Pinpoint the cell where the given text exists, returning its [X, Y] midpoint coordinate. 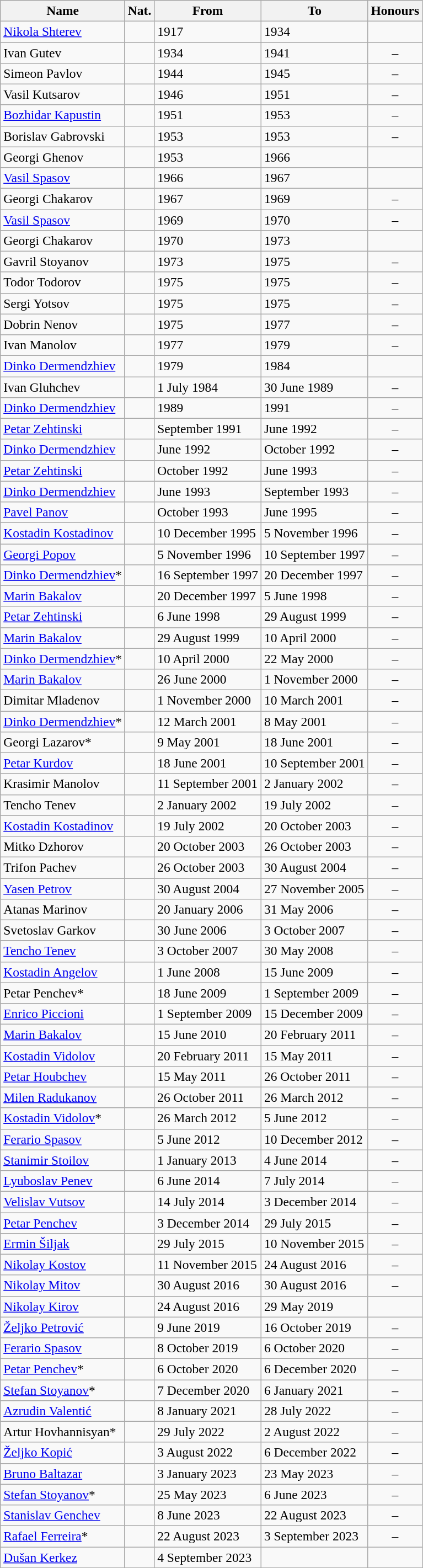
5 June 1998 [314, 596]
Georgi Lazarov* [63, 742]
11 November 2015 [208, 1265]
Borislav Gabrovski [63, 136]
Artur Hovhannisyan* [63, 1432]
4 September 2023 [208, 1557]
29 July 2022 [208, 1432]
Bozhidar Kapustin [63, 115]
10 December 2012 [314, 1139]
22 May 2000 [314, 659]
Mitko Dzhorov [63, 846]
14 July 2014 [208, 1202]
Nikolay Kostov [63, 1265]
8 May 2001 [314, 721]
Kostadin Vidolov* [63, 1118]
1 January 2013 [208, 1160]
15 June 2010 [208, 1034]
3 January 2023 [208, 1474]
15 December 2009 [314, 1014]
27 November 2005 [314, 888]
Vasil Kutsarov [63, 94]
10 December 1995 [208, 533]
Kostadin Vidolov [63, 1055]
10 September 1997 [314, 554]
Velislav Vutsov [63, 1202]
30 May 2008 [314, 951]
20 January 2006 [208, 909]
To [314, 10]
29 May 2019 [314, 1306]
23 May 2023 [314, 1474]
Georgi Popov [63, 554]
Lyuboslav Penev [63, 1181]
June 1995 [314, 512]
1945 [314, 73]
1 June 2008 [208, 972]
9 May 2001 [208, 742]
Milen Radukanov [63, 1097]
10 March 2001 [314, 700]
4 June 2014 [314, 1160]
1991 [314, 408]
Todor Todorov [63, 282]
Ivan Manolov [63, 345]
6 December 2022 [314, 1453]
September 1993 [314, 492]
Nikolay Kirov [63, 1306]
Simeon Pavlov [63, 73]
12 March 2001 [208, 721]
6 June 2014 [208, 1181]
Ivan Gutev [63, 52]
6 December 2020 [314, 1369]
Trifon Pachev [63, 867]
9 June 2019 [208, 1327]
Stanislav Genchev [63, 1515]
1946 [208, 94]
6 June 2023 [314, 1495]
3 August 2022 [208, 1453]
Nat. [139, 10]
From [208, 10]
Honours [395, 10]
Stanimir Stoilov [63, 1160]
25 May 2023 [208, 1495]
7 July 2014 [314, 1181]
8 June 2023 [208, 1515]
1917 [208, 31]
Željko Kopić [63, 1453]
October 1993 [208, 512]
18 June 2009 [208, 993]
Petar Penchev [63, 1223]
28 July 2022 [314, 1411]
6 January 2021 [314, 1390]
Name [63, 10]
10 November 2015 [314, 1244]
September 1991 [208, 429]
Sergi Yotsov [63, 303]
Nikolay Mitov [63, 1286]
26 June 2000 [208, 679]
Atanas Marinov [63, 909]
10 September 2001 [314, 763]
1941 [314, 52]
6 June 1998 [208, 617]
Pavel Panov [63, 512]
7 December 2020 [208, 1390]
30 June 2006 [208, 930]
Petar Houbchev [63, 1076]
Željko Petrović [63, 1327]
Enrico Piccioni [63, 1014]
15 June 2009 [314, 972]
Yasen Petrov [63, 888]
Rafael Ferreira* [63, 1536]
Krasimir Manolov [63, 784]
Svetoslav Garkov [63, 930]
16 September 1997 [208, 575]
Dušan Kerkez [63, 1557]
16 October 2019 [314, 1327]
1 July 1984 [208, 387]
2 August 2022 [314, 1432]
1984 [314, 366]
Ivan Gluhchev [63, 387]
Ermin Šiljak [63, 1244]
11 September 2001 [208, 784]
Dobrin Nenov [63, 324]
1989 [208, 408]
Dimitar Mladenov [63, 700]
Georgi Ghenov [63, 157]
30 June 1989 [314, 387]
1944 [208, 73]
Kostadin Angelov [63, 972]
31 May 2006 [314, 909]
3 September 2023 [314, 1536]
Gavril Stoyanov [63, 262]
8 October 2019 [208, 1348]
8 January 2021 [208, 1411]
Bruno Baltazar [63, 1474]
Petar Kurdov [63, 763]
Azrudin Valentić [63, 1411]
Nikola Shterev [63, 31]
